Find where the given text appears and provide that cell's center as [x, y] coordinate. 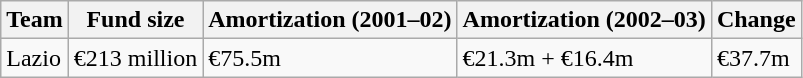
Lazio [35, 58]
€21.3m + €16.4m [584, 58]
€37.7m [756, 58]
€75.5m [330, 58]
Amortization (2001–02) [330, 20]
Team [35, 20]
Fund size [135, 20]
Amortization (2002–03) [584, 20]
Change [756, 20]
€213 million [135, 58]
